From the cell containing the given text, extract its center point as (x, y) coordinate. 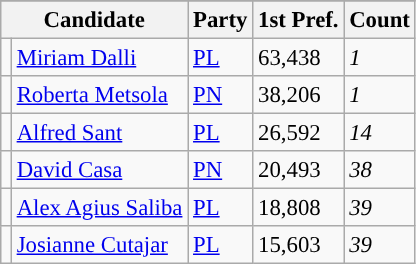
26,592 (298, 133)
Roberta Metsola (99, 95)
14 (380, 133)
18,808 (298, 208)
Candidate (94, 20)
Party (220, 20)
1st Pref. (298, 20)
63,438 (298, 58)
38,206 (298, 95)
David Casa (99, 170)
Alex Agius Saliba (99, 208)
Alfred Sant (99, 133)
15,603 (298, 245)
20,493 (298, 170)
38 (380, 170)
Miriam Dalli (99, 58)
Josianne Cutajar (99, 245)
Count (380, 20)
